Extract the (X, Y) coordinate from the center of the cell holding the provided text.  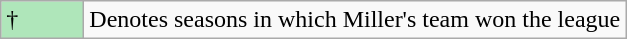
† (42, 20)
Denotes seasons in which Miller's team won the league (355, 20)
